Return (X, Y) of the center of cell containing provided text 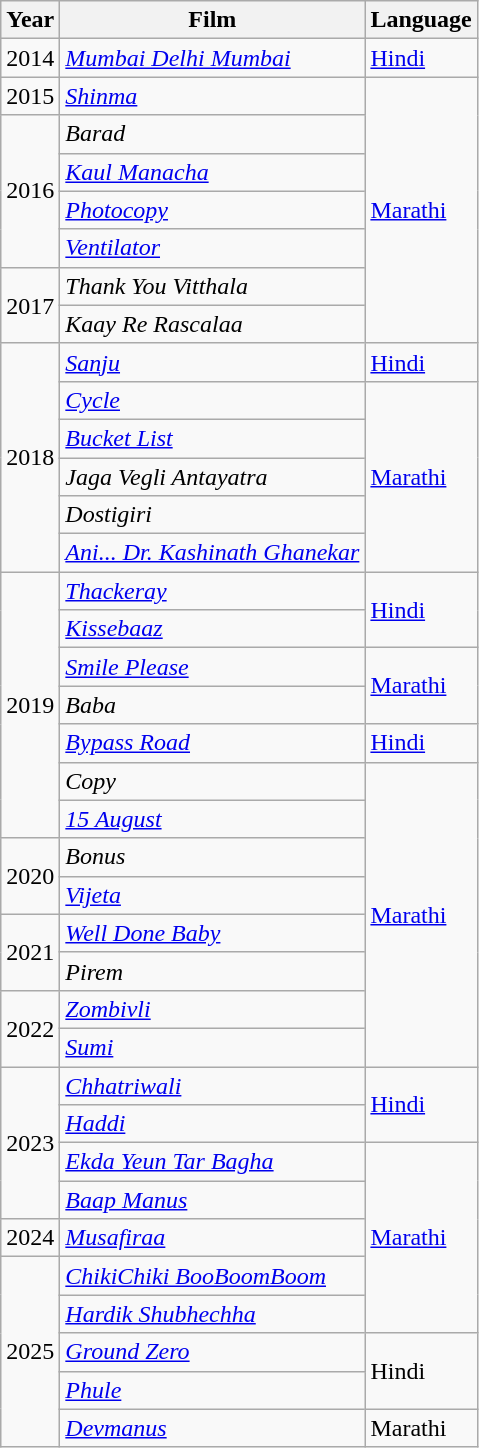
2024 (30, 1238)
2019 (30, 705)
Baba (212, 705)
Sanju (212, 362)
2018 (30, 457)
15 August (212, 819)
2020 (30, 876)
Kaay Re Rascalaa (212, 324)
Phule (212, 1390)
Chhatriwali (212, 1085)
Bucket List (212, 438)
Jaga Vegli Antayatra (212, 477)
2016 (30, 191)
2021 (30, 952)
2025 (30, 1352)
Thank You Vitthala (212, 286)
Shinma (212, 96)
Vijeta (212, 895)
Mumbai Delhi Mumbai (212, 58)
Musafiraa (212, 1238)
Ground Zero (212, 1352)
Bonus (212, 857)
2014 (30, 58)
Baap Manus (212, 1200)
Hardik Shubhechha (212, 1314)
Photocopy (212, 210)
Copy (212, 781)
ChikiChiki BooBoomBoom (212, 1276)
Well Done Baby (212, 933)
Kissebaaz (212, 629)
Haddi (212, 1124)
2023 (30, 1142)
Bypass Road (212, 743)
2022 (30, 1028)
Ekda Yeun Tar Bagha (212, 1162)
Cycle (212, 400)
Film (212, 20)
Language (421, 20)
Ani... Dr. Kashinath Ghanekar (212, 553)
Sumi (212, 1047)
Year (30, 20)
Barad (212, 134)
Ventilator (212, 248)
Pirem (212, 971)
Devmanus (212, 1428)
Zombivli (212, 1009)
Thackeray (212, 591)
2017 (30, 305)
2015 (30, 96)
Smile Please (212, 667)
Kaul Manacha (212, 172)
Dostigiri (212, 515)
